From the cell containing the given text, extract its center point as [x, y] coordinate. 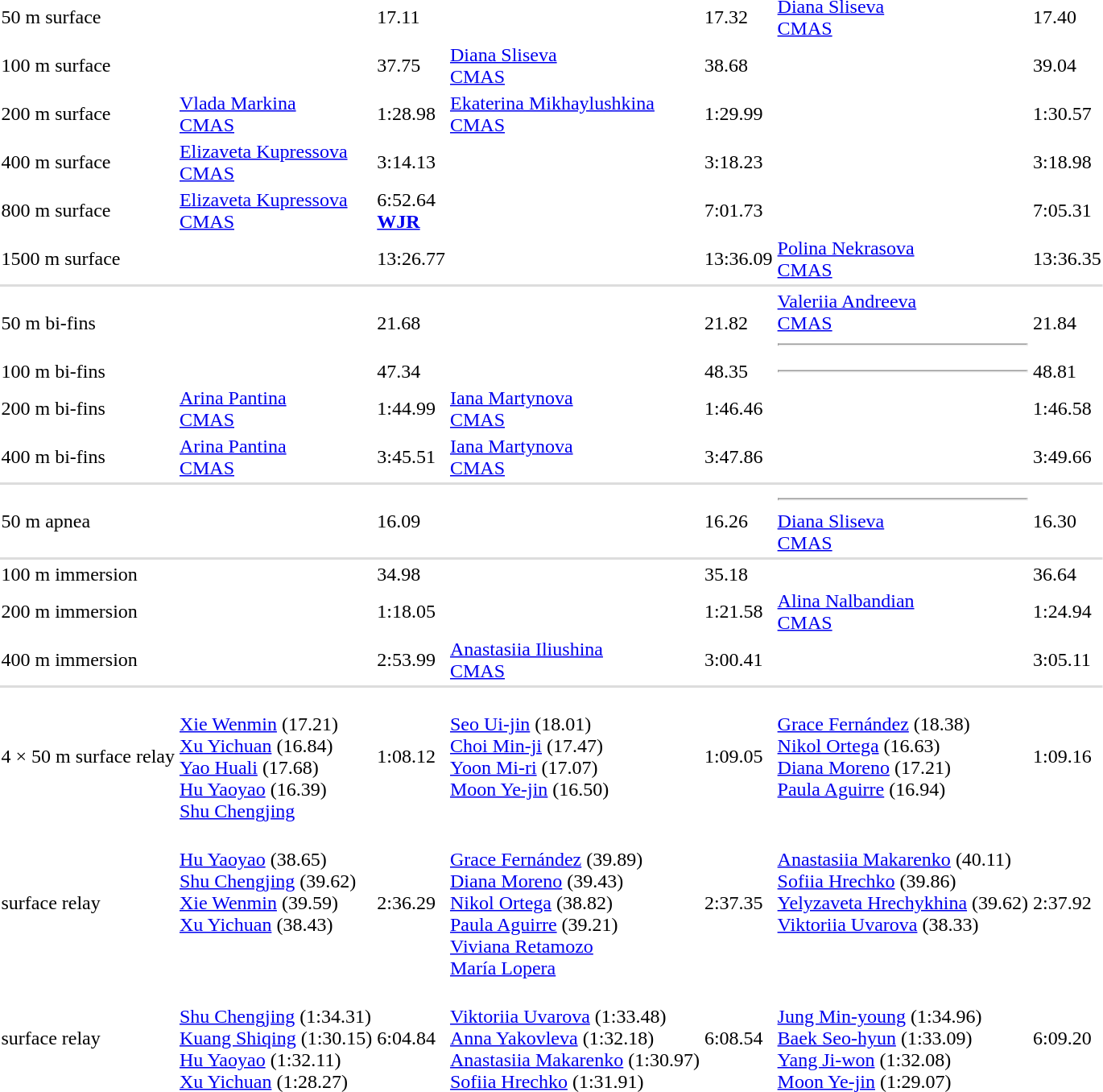
200 m immersion [88, 612]
13:26.77 [411, 259]
Hu Yaoyao (38.65)Shu Chengjing (39.62)Xie Wenmin (39.59)Xu Yichuan (38.43) [275, 903]
Anastasiia IliushinaCMAS [575, 660]
50 m apnea [88, 521]
2:53.99 [411, 660]
100 m surface [88, 66]
35.18 [738, 574]
Anastasiia Makarenko (40.11)Sofiia Hrechko (39.86)Yelyzaveta Hrechykhina (39.62)Viktoriia Uvarova (38.33) [903, 903]
1:09.16 [1068, 757]
3:14.13 [411, 163]
16.09 [411, 521]
400 m bi-fins [88, 457]
Valeriia AndreevaCMAS [903, 323]
1:46.46 [738, 409]
Alina NalbandianCMAS [903, 612]
7:05.31 [1068, 211]
Polina NekrasovaCMAS [903, 259]
3:18.23 [738, 163]
1500 m surface [88, 259]
38.68 [738, 66]
Seo Ui-jin (18.01)Choi Min-ji (17.47)Yoon Mi-ri (17.07)Moon Ye-jin (16.50) [575, 757]
3:47.86 [738, 457]
Vlada MarkinaCMAS [275, 114]
13:36.09 [738, 259]
1:44.99 [411, 409]
36.64 [1068, 574]
surface relay [88, 903]
2:37.92 [1068, 903]
16.26 [738, 521]
Ekaterina MikhaylushkinaCMAS [575, 114]
39.04 [1068, 66]
47.34 [411, 371]
1:18.05 [411, 612]
800 m surface [88, 211]
1:29.99 [738, 114]
1:24.94 [1068, 612]
21.68 [411, 323]
1:08.12 [411, 757]
21.84 [1068, 323]
48.81 [1068, 371]
16.30 [1068, 521]
Grace Fernández (39.89)Diana Moreno (39.43)Nikol Ortega (38.82)Paula Aguirre (39.21)Viviana RetamozoMaría Lopera [575, 903]
3:05.11 [1068, 660]
34.98 [411, 574]
1:30.57 [1068, 114]
13:36.35 [1068, 259]
3:00.41 [738, 660]
1:28.98 [411, 114]
37.75 [411, 66]
2:36.29 [411, 903]
4 × 50 m surface relay [88, 757]
3:45.51 [411, 457]
1:46.58 [1068, 409]
3:18.98 [1068, 163]
200 m surface [88, 114]
48.35 [738, 371]
400 m surface [88, 163]
2:37.35 [738, 903]
400 m immersion [88, 660]
3:49.66 [1068, 457]
100 m immersion [88, 574]
100 m bi-fins [88, 371]
1:09.05 [738, 757]
Xie Wenmin (17.21)Xu Yichuan (16.84)Yao Huali (17.68)Hu Yaoyao (16.39)Shu Chengjing [275, 757]
50 m bi-fins [88, 323]
7:01.73 [738, 211]
200 m bi-fins [88, 409]
21.82 [738, 323]
Grace Fernández (18.38)Nikol Ortega (16.63)Diana Moreno (17.21)Paula Aguirre (16.94) [903, 757]
6:52.64WJR [411, 211]
1:21.58 [738, 612]
